Output the (x, y) coordinate of the center of the cell containing the given text.  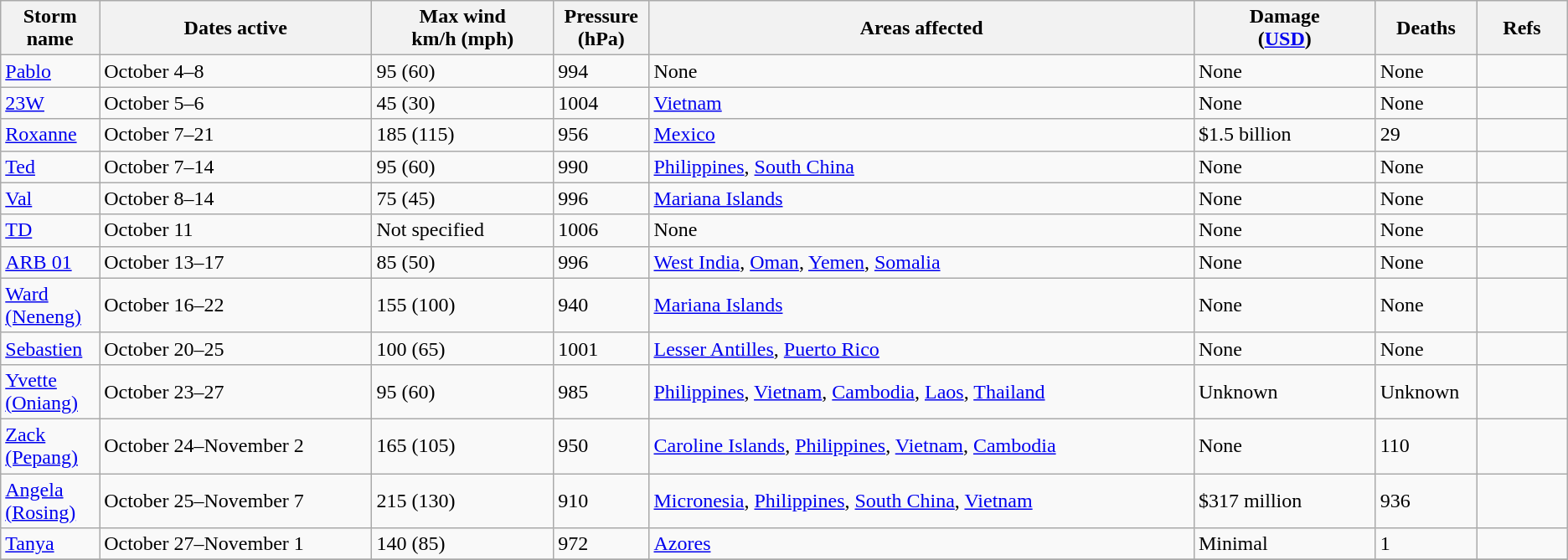
October 11 (236, 230)
23W (50, 103)
Ted (50, 167)
100 (65) (462, 348)
972 (601, 544)
Refs (1523, 28)
Philippines, Vietnam, Cambodia, Laos, Thailand (921, 392)
Not specified (462, 230)
985 (601, 392)
29 (1426, 135)
October 13–17 (236, 262)
1004 (601, 103)
October 25–November 7 (236, 501)
85 (50) (462, 262)
October 4–8 (236, 71)
Yvette (Oniang) (50, 392)
October 7–14 (236, 167)
Caroline Islands, Philippines, Vietnam, Cambodia (921, 445)
October 16–22 (236, 305)
$317 million (1285, 501)
Areas affected (921, 28)
Zack (Pepang) (50, 445)
Vietnam (921, 103)
West India, Oman, Yemen, Somalia (921, 262)
Philippines, South China (921, 167)
1006 (601, 230)
Ward (Neneng) (50, 305)
990 (601, 167)
Max windkm/h (mph) (462, 28)
956 (601, 135)
Sebastien (50, 348)
TD (50, 230)
140 (85) (462, 544)
940 (601, 305)
155 (100) (462, 305)
Mexico (921, 135)
994 (601, 71)
Damage(USD) (1285, 28)
Angela (Rosing) (50, 501)
Azores (921, 544)
Pressure(hPa) (601, 28)
Val (50, 198)
110 (1426, 445)
October 27–November 1 (236, 544)
1 (1426, 544)
October 24–November 2 (236, 445)
215 (130) (462, 501)
Tanya (50, 544)
45 (30) (462, 103)
$1.5 billion (1285, 135)
October 23–27 (236, 392)
165 (105) (462, 445)
October 8–14 (236, 198)
Deaths (1426, 28)
1001 (601, 348)
950 (601, 445)
Pablo (50, 71)
75 (45) (462, 198)
Micronesia, Philippines, South China, Vietnam (921, 501)
936 (1426, 501)
October 7–21 (236, 135)
Storm name (50, 28)
910 (601, 501)
Dates active (236, 28)
October 20–25 (236, 348)
ARB 01 (50, 262)
October 5–6 (236, 103)
Lesser Antilles, Puerto Rico (921, 348)
185 (115) (462, 135)
Minimal (1285, 544)
Roxanne (50, 135)
